For the text-containing cell, return its midpoint in [x, y] coordinate format. 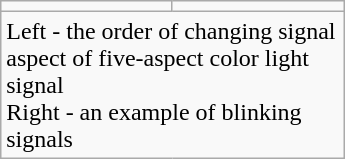
Left - the order of changing signal aspect of five-aspect color light signalRight - an example of blinking signals [173, 85]
